Extract the [x, y] coordinate from the center of the cell holding the provided text.  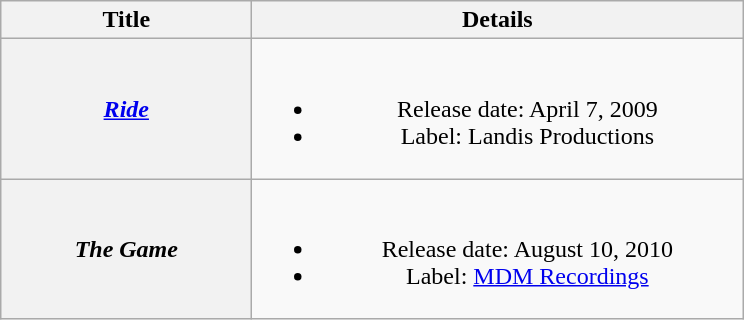
Details [498, 20]
Title [126, 20]
The Game [126, 249]
Release date: April 7, 2009Label: Landis Productions [498, 109]
Ride [126, 109]
Release date: August 10, 2010Label: MDM Recordings [498, 249]
